Provide the [X, Y] coordinate of the cell's center where the given text is located.  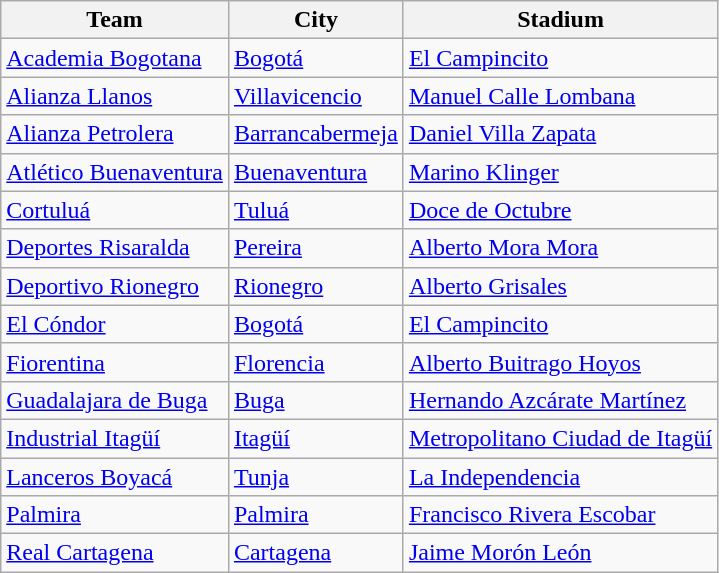
Fiorentina [115, 362]
Pereira [316, 248]
Real Cartagena [115, 553]
El Cóndor [115, 324]
Buga [316, 400]
Lanceros Boyacá [115, 477]
Jaime Morón León [560, 553]
Itagüí [316, 438]
Villavicencio [316, 96]
Daniel Villa Zapata [560, 134]
Deportes Risaralda [115, 248]
Tunja [316, 477]
Industrial Itagüí [115, 438]
Francisco Rivera Escobar [560, 515]
Rionegro [316, 286]
Alberto Grisales [560, 286]
Manuel Calle Lombana [560, 96]
Cartagena [316, 553]
Alianza Petrolera [115, 134]
Atlético Buenaventura [115, 172]
Cortuluá [115, 210]
Hernando Azcárate Martínez [560, 400]
Tuluá [316, 210]
Florencia [316, 362]
Barrancabermeja [316, 134]
Alberto Buitrago Hoyos [560, 362]
City [316, 20]
Team [115, 20]
Buenaventura [316, 172]
Stadium [560, 20]
Deportivo Rionegro [115, 286]
La Independencia [560, 477]
Guadalajara de Buga [115, 400]
Alianza Llanos [115, 96]
Academia Bogotana [115, 58]
Marino Klinger [560, 172]
Metropolitano Ciudad de Itagüí [560, 438]
Doce de Octubre [560, 210]
Alberto Mora Mora [560, 248]
